From the cell containing the given text, extract its center point as [X, Y] coordinate. 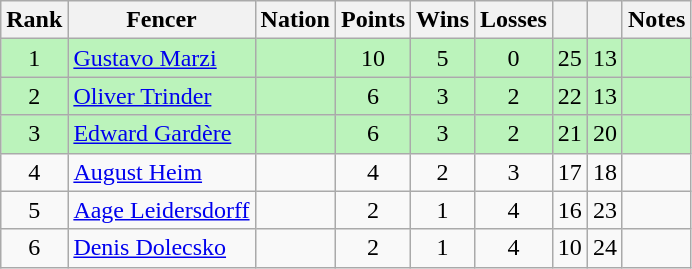
20 [604, 134]
Rank [34, 20]
23 [604, 210]
18 [604, 172]
16 [570, 210]
Fencer [162, 20]
0 [514, 58]
Notes [656, 20]
Edward Gardère [162, 134]
August Heim [162, 172]
21 [570, 134]
25 [570, 58]
Oliver Trinder [162, 96]
Denis Dolecsko [162, 248]
Aage Leidersdorff [162, 210]
17 [570, 172]
Gustavo Marzi [162, 58]
24 [604, 248]
Nation [295, 20]
Wins [443, 20]
Losses [514, 20]
Points [372, 20]
22 [570, 96]
